Locate the cell with the specified text and output its [X, Y] center coordinate. 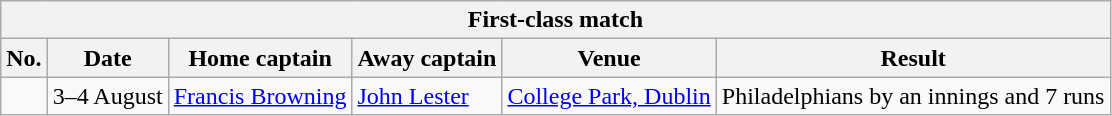
First-class match [556, 20]
John Lester [427, 96]
Date [108, 58]
No. [24, 58]
Result [913, 58]
Philadelphians by an innings and 7 runs [913, 96]
Francis Browning [260, 96]
3–4 August [108, 96]
College Park, Dublin [609, 96]
Venue [609, 58]
Home captain [260, 58]
Away captain [427, 58]
